Locate the cell with the specified text and output its [X, Y] center coordinate. 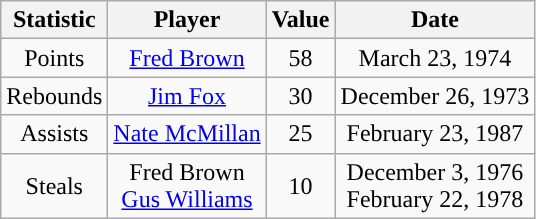
Value [300, 20]
25 [300, 134]
Player [187, 20]
Fred Brown [187, 58]
58 [300, 58]
Rebounds [54, 96]
Nate McMillan [187, 134]
February 23, 1987 [435, 134]
Statistic [54, 20]
December 3, 1976February 22, 1978 [435, 186]
Jim Fox [187, 96]
Fred BrownGus Williams [187, 186]
Points [54, 58]
10 [300, 186]
Assists [54, 134]
March 23, 1974 [435, 58]
December 26, 1973 [435, 96]
30 [300, 96]
Date [435, 20]
Steals [54, 186]
